Return (x, y) of the center of cell containing provided text 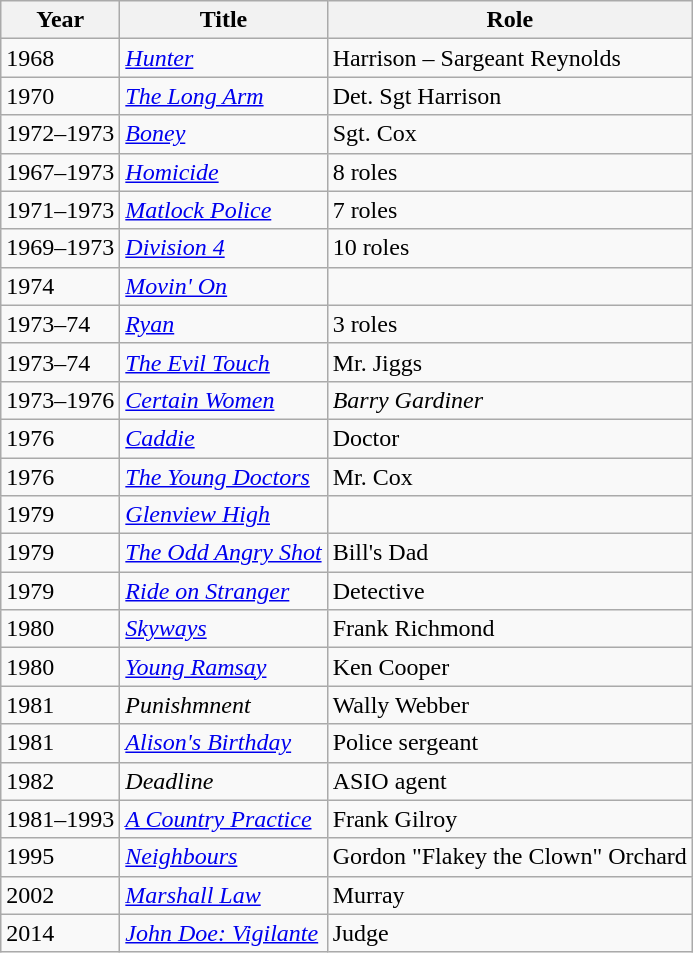
Doctor (510, 438)
Year (60, 20)
Barry Gardiner (510, 400)
10 roles (510, 248)
A Country Practice (224, 819)
John Doe: Vigilante (224, 933)
Frank Richmond (510, 629)
7 roles (510, 210)
1969–1973 (60, 248)
Neighbours (224, 857)
Ken Cooper (510, 667)
The Evil Touch (224, 362)
Movin' On (224, 286)
1981–1993 (60, 819)
Ride on Stranger (224, 591)
1974 (60, 286)
The Long Arm (224, 96)
Harrison – Sargeant Reynolds (510, 58)
Judge (510, 933)
1970 (60, 96)
Title (224, 20)
Punishmnent (224, 705)
Detective (510, 591)
Young Ramsay (224, 667)
Glenview High (224, 515)
Certain Women (224, 400)
1968 (60, 58)
Sgt. Cox (510, 134)
Division 4 (224, 248)
1971–1973 (60, 210)
3 roles (510, 324)
Wally Webber (510, 705)
Police sergeant (510, 743)
Skyways (224, 629)
8 roles (510, 172)
Det. Sgt Harrison (510, 96)
2002 (60, 895)
1982 (60, 781)
Matlock Police (224, 210)
Bill's Dad (510, 553)
ASIO agent (510, 781)
Murray (510, 895)
1973–1976 (60, 400)
1995 (60, 857)
Boney (224, 134)
The Odd Angry Shot (224, 553)
Mr. Cox (510, 477)
Marshall Law (224, 895)
The Young Doctors (224, 477)
Gordon "Flakey the Clown" Orchard (510, 857)
Caddie (224, 438)
Homicide (224, 172)
Frank Gilroy (510, 819)
1972–1973 (60, 134)
Role (510, 20)
1967–1973 (60, 172)
2014 (60, 933)
Mr. Jiggs (510, 362)
Deadline (224, 781)
Hunter (224, 58)
Ryan (224, 324)
Alison's Birthday (224, 743)
